For the text-containing cell, return its midpoint in [X, Y] coordinate format. 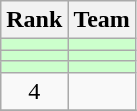
Team [102, 20]
4 [34, 91]
Rank [34, 20]
